Detect which cell encompasses the target text, then output its (X, Y) center coordinate. 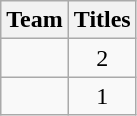
1 (102, 96)
2 (102, 58)
Titles (102, 20)
Team (35, 20)
